Detect which cell encompasses the target text, then output its (X, Y) center coordinate. 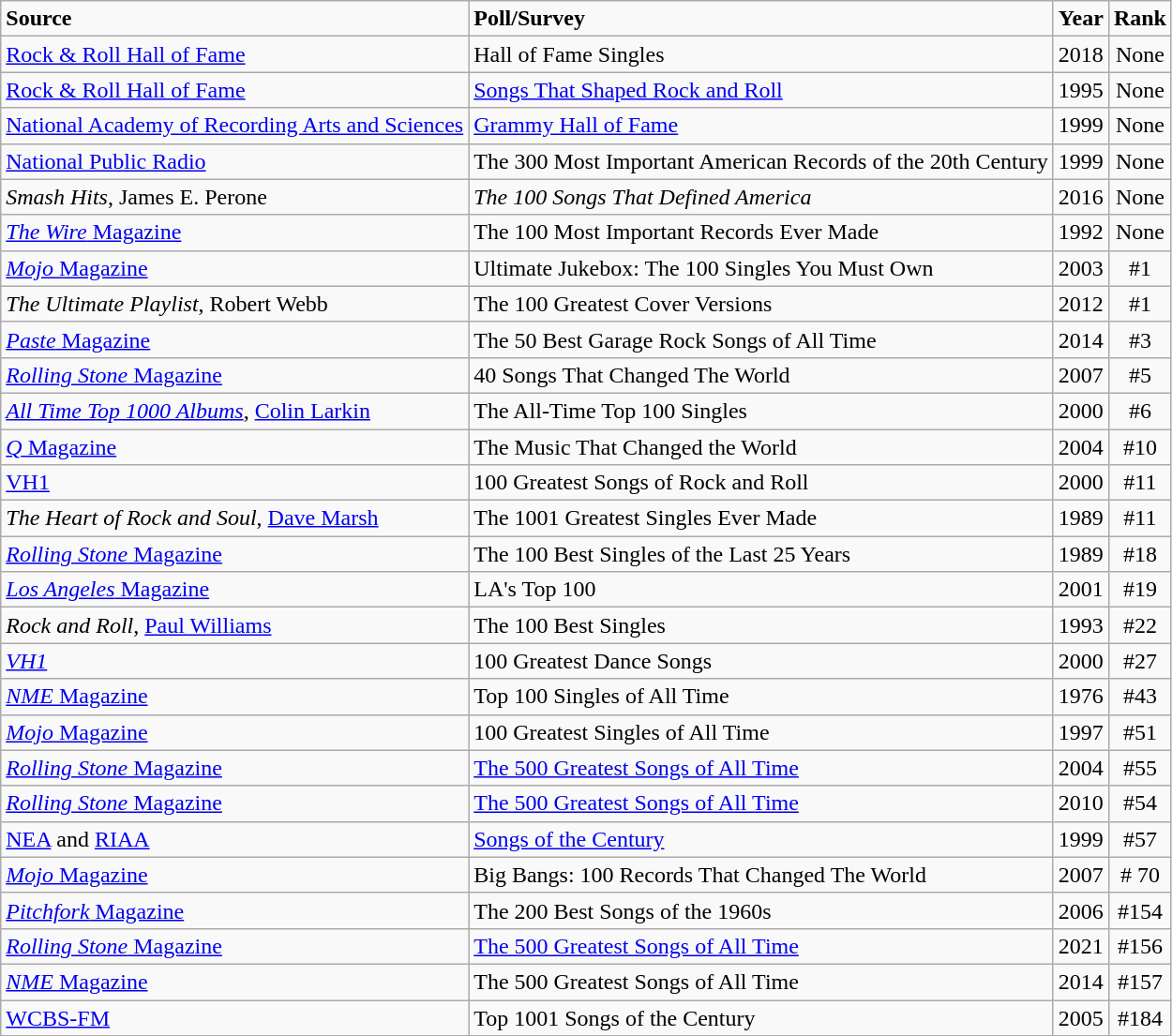
LA's Top 100 (761, 590)
The 100 Greatest Cover Versions (761, 304)
#27 (1140, 661)
The 300 Most Important American Records of the 20th Century (761, 161)
National Academy of Recording Arts and Sciences (234, 126)
The Ultimate Playlist, Robert Webb (234, 304)
2003 (1080, 268)
1997 (1080, 732)
Songs of the Century (761, 839)
Top 1001 Songs of the Century (761, 1017)
100 Greatest Songs of Rock and Roll (761, 483)
The Heart of Rock and Soul, Dave Marsh (234, 518)
2006 (1080, 910)
1976 (1080, 697)
The 200 Best Songs of the 1960s (761, 910)
Ultimate Jukebox: The 100 Singles You Must Own (761, 268)
2021 (1080, 946)
#157 (1140, 982)
2012 (1080, 304)
#5 (1140, 375)
#154 (1140, 910)
Year (1080, 19)
Big Bangs: 100 Records That Changed The World (761, 875)
Songs That Shaped Rock and Roll (761, 90)
The 100 Best Singles (761, 625)
The 1001 Greatest Singles Ever Made (761, 518)
Pitchfork Magazine (234, 910)
Rock and Roll, Paul Williams (234, 625)
The Music That Changed the World (761, 447)
#156 (1140, 946)
The All-Time Top 100 Singles (761, 411)
1992 (1080, 233)
2005 (1080, 1017)
The 50 Best Garage Rock Songs of All Time (761, 339)
#51 (1140, 732)
#10 (1140, 447)
Poll/Survey (761, 19)
Paste Magazine (234, 339)
40 Songs That Changed The World (761, 375)
#54 (1140, 803)
1993 (1080, 625)
#22 (1140, 625)
#184 (1140, 1017)
Smash Hits, James E. Perone (234, 197)
2018 (1080, 54)
2001 (1080, 590)
Rank (1140, 19)
100 Greatest Dance Songs (761, 661)
The 100 Best Singles of the Last 25 Years (761, 554)
Top 100 Singles of All Time (761, 697)
The 100 Most Important Records Ever Made (761, 233)
#57 (1140, 839)
100 Greatest Singles of All Time (761, 732)
2016 (1080, 197)
The Wire Magazine (234, 233)
1995 (1080, 90)
#6 (1140, 411)
NEA and RIAA (234, 839)
All Time Top 1000 Albums, Colin Larkin (234, 411)
Los Angeles Magazine (234, 590)
#43 (1140, 697)
Hall of Fame Singles (761, 54)
2010 (1080, 803)
#3 (1140, 339)
# 70 (1140, 875)
Grammy Hall of Fame (761, 126)
Q Magazine (234, 447)
National Public Radio (234, 161)
#55 (1140, 768)
#19 (1140, 590)
#18 (1140, 554)
Source (234, 19)
The 100 Songs That Defined America (761, 197)
WCBS-FM (234, 1017)
